Extract the (x, y) coordinate from the center of the cell holding the provided text.  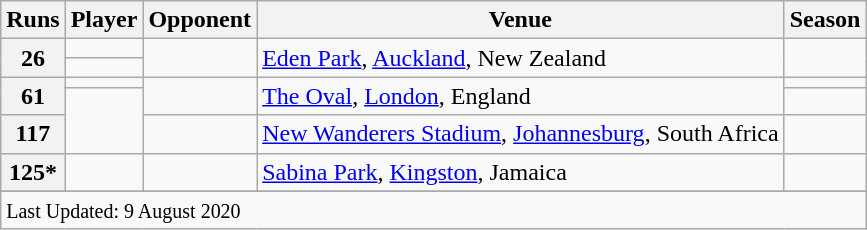
Eden Park, Auckland, New Zealand (521, 58)
The Oval, London, England (521, 96)
Season (825, 20)
117 (33, 134)
Last Updated: 9 August 2020 (434, 210)
125* (33, 172)
Venue (521, 20)
Sabina Park, Kingston, Jamaica (521, 172)
New Wanderers Stadium, Johannesburg, South Africa (521, 134)
Player (104, 20)
Runs (33, 20)
61 (33, 96)
26 (33, 58)
Opponent (200, 20)
